Output the [x, y] coordinate of the center of the cell containing the given text.  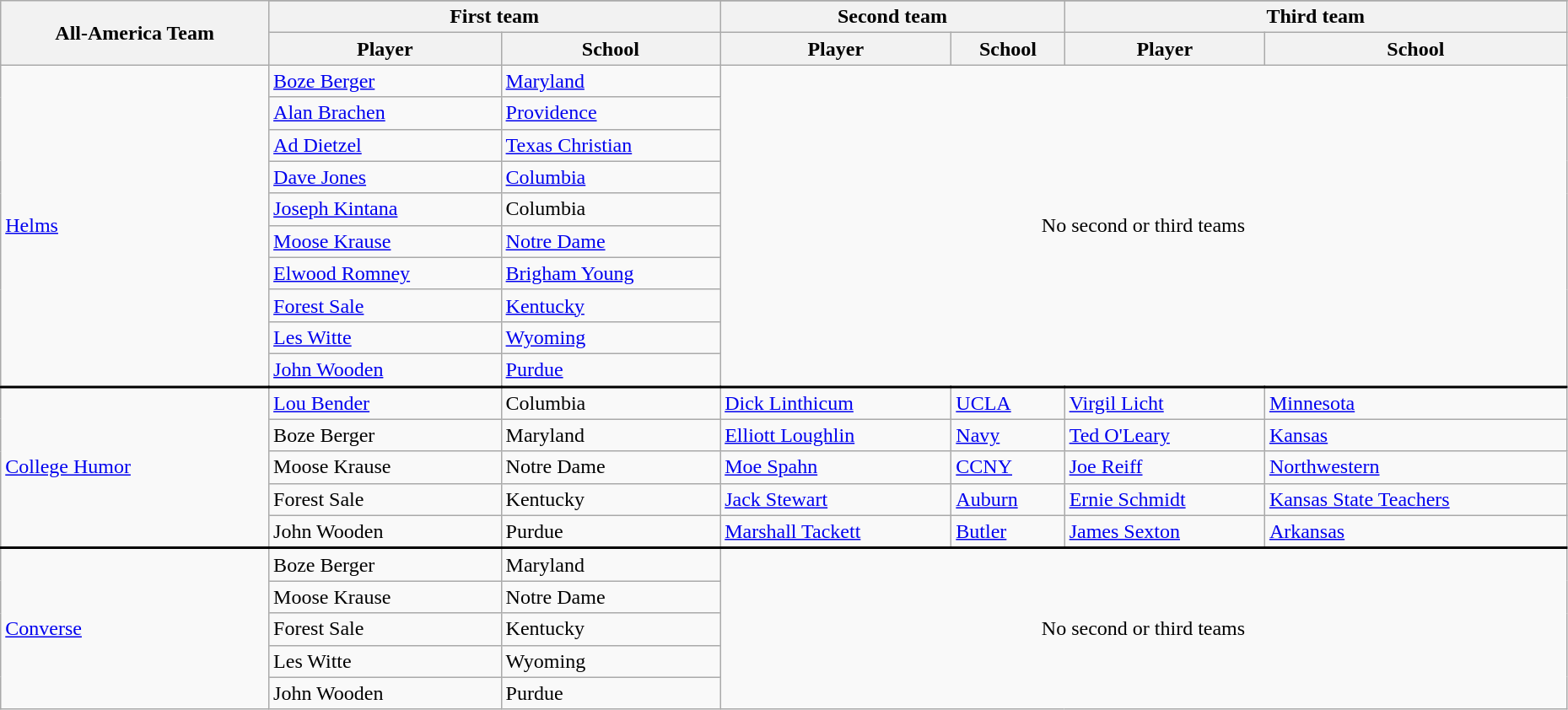
Third team [1316, 17]
Navy [1008, 435]
Dick Linthicum [836, 403]
UCLA [1008, 403]
First team [494, 17]
Kansas [1415, 435]
Arkansas [1415, 531]
Texas Christian [611, 145]
Jack Stewart [836, 499]
Northwestern [1415, 467]
James Sexton [1164, 531]
Second team [892, 17]
Marshall Tackett [836, 531]
All-America Team [135, 33]
College Humor [135, 467]
Joe Reiff [1164, 467]
Joseph Kintana [385, 209]
Virgil Licht [1164, 403]
Kansas State Teachers [1415, 499]
Ad Dietzel [385, 145]
Elwood Romney [385, 273]
Minnesota [1415, 403]
Dave Jones [385, 177]
Lou Bender [385, 403]
Ted O'Leary [1164, 435]
Providence [611, 113]
Converse [135, 629]
CCNY [1008, 467]
Moe Spahn [836, 467]
Butler [1008, 531]
Ernie Schmidt [1164, 499]
Elliott Loughlin [836, 435]
Helms [135, 226]
Auburn [1008, 499]
Brigham Young [611, 273]
Alan Brachen [385, 113]
